Identify which cell holds the provided text, then report its (x, y) central coordinate. 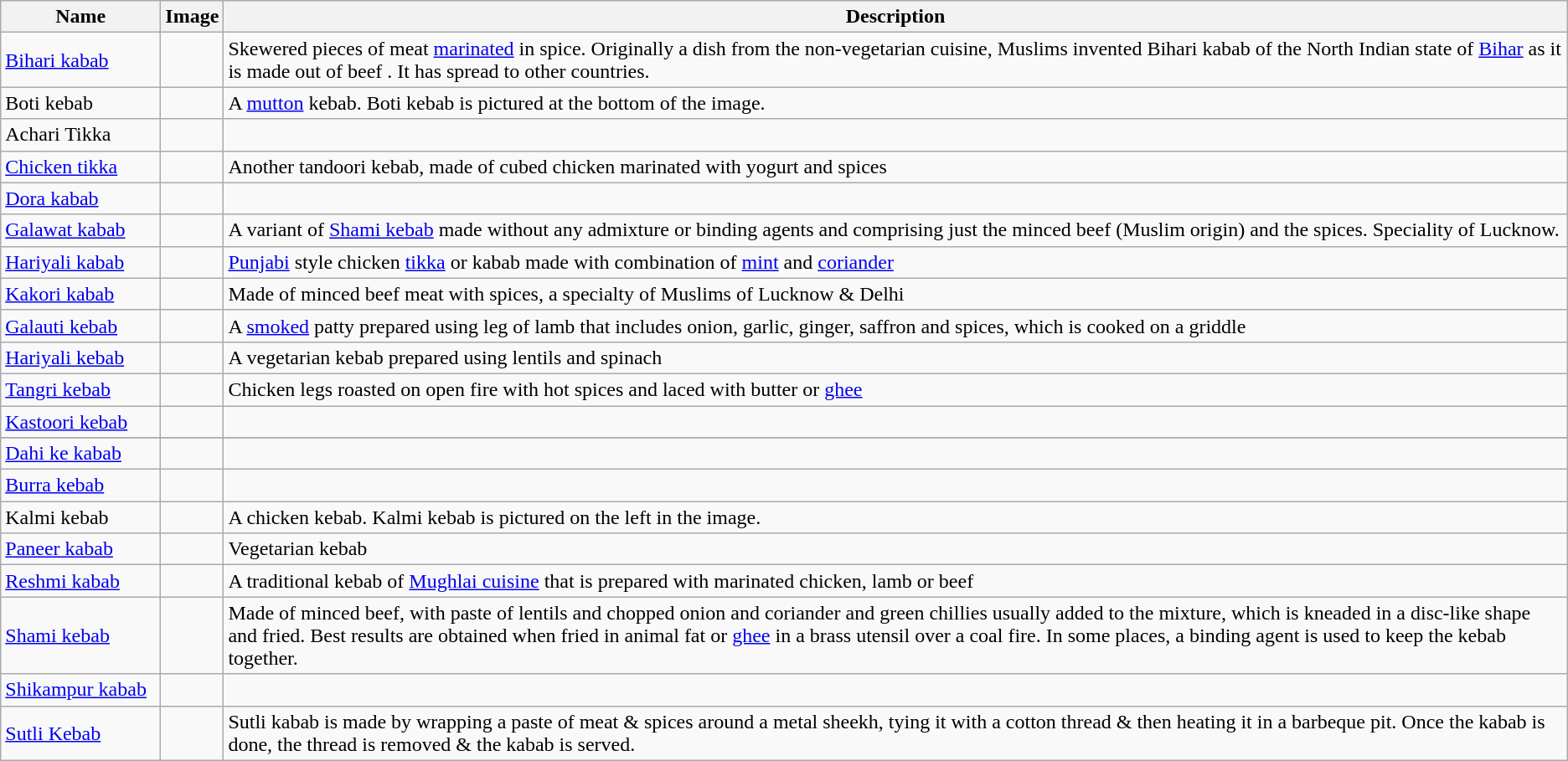
Boti kebab (80, 103)
A vegetarian kebab prepared using lentils and spinach (895, 357)
A smoked patty prepared using leg of lamb that includes onion, garlic, ginger, saffron and spices, which is cooked on a griddle (895, 326)
Vegetarian kebab (895, 549)
Description (895, 17)
Sutli Kebab (80, 733)
Achari Tikka (80, 135)
A chicken kebab. Kalmi kebab is pictured on the left in the image. (895, 517)
Chicken tikka (80, 167)
Chicken legs roasted on open fire with hot spices and laced with butter or ghee (895, 389)
Image (193, 17)
A traditional kebab of Mughlai cuisine that is prepared with marinated chicken, lamb or beef (895, 581)
Kalmi kebab (80, 517)
Bihari kabab (80, 60)
Dahi ke kabab (80, 454)
Galawat kabab (80, 230)
Dora kabab (80, 198)
Tangri kebab (80, 389)
Kakori kabab (80, 294)
Another tandoori kebab, made of cubed chicken marinated with yogurt and spices (895, 167)
Shami kebab (80, 635)
Made of minced beef meat with spices, a specialty of Muslims of Lucknow & Delhi (895, 294)
Paneer kabab (80, 549)
Punjabi style chicken tikka or kabab made with combination of mint and coriander (895, 262)
Kastoori kebab (80, 421)
Burra kebab (80, 486)
Hariyali kebab (80, 357)
Hariyali kabab (80, 262)
Name (80, 17)
Galauti kebab (80, 326)
Reshmi kabab (80, 581)
Shikampur kabab (80, 690)
A mutton kebab. Boti kebab is pictured at the bottom of the image. (895, 103)
